From the cell containing the given text, extract its center point as [X, Y] coordinate. 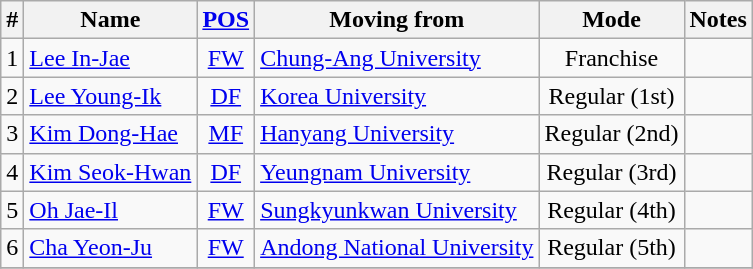
Notes [718, 20]
Regular (2nd) [612, 134]
Andong National University [397, 248]
Regular (3rd) [612, 172]
Korea University [397, 96]
Oh Jae-Il [110, 210]
Franchise [612, 58]
4 [12, 172]
Regular (5th) [612, 248]
POS [226, 20]
5 [12, 210]
Lee Young-Ik [110, 96]
6 [12, 248]
Regular (4th) [612, 210]
Kim Seok-Hwan [110, 172]
Hanyang University [397, 134]
2 [12, 96]
Moving from [397, 20]
Regular (1st) [612, 96]
Name [110, 20]
Chung-Ang University [397, 58]
Kim Dong-Hae [110, 134]
Lee In-Jae [110, 58]
3 [12, 134]
Cha Yeon-Ju [110, 248]
# [12, 20]
MF [226, 134]
Sungkyunkwan University [397, 210]
Mode [612, 20]
1 [12, 58]
Yeungnam University [397, 172]
